Find where the given text appears and provide that cell's center as [x, y] coordinate. 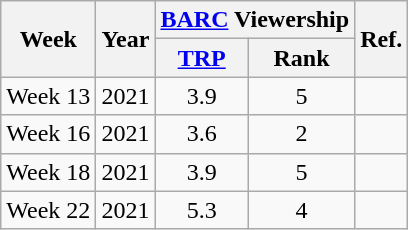
Week 18 [48, 172]
5.3 [202, 210]
4 [301, 210]
Week 22 [48, 210]
Week 16 [48, 134]
Rank [301, 58]
Week 13 [48, 96]
TRP [202, 58]
Year [126, 39]
Week [48, 39]
3.6 [202, 134]
2 [301, 134]
Ref. [382, 39]
BARC Viewership [255, 20]
